Output the [x, y] coordinate of the center of the cell containing the given text.  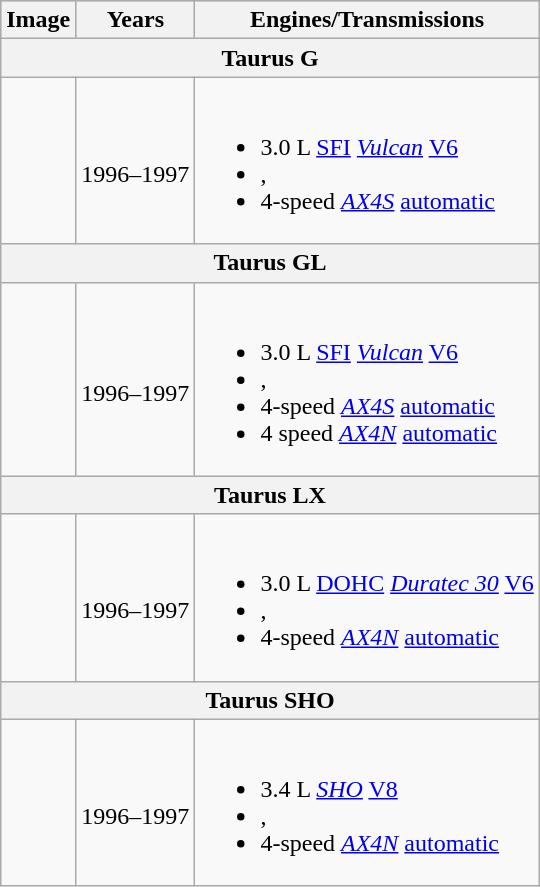
3.0 L SFI Vulcan V6, 4-speed AX4S automatic4 speed AX4N automatic [367, 379]
Years [136, 20]
Taurus G [270, 58]
Taurus LX [270, 495]
Taurus GL [270, 263]
3.0 L SFI Vulcan V6, 4-speed AX4S automatic [367, 160]
3.0 L DOHC Duratec 30 V6, 4-speed AX4N automatic [367, 598]
Image [38, 20]
Taurus SHO [270, 700]
3.4 L SHO V8, 4-speed AX4N automatic [367, 802]
Engines/Transmissions [367, 20]
